Scan for the cell matching the given text and deliver its [x, y] coordinate at center. 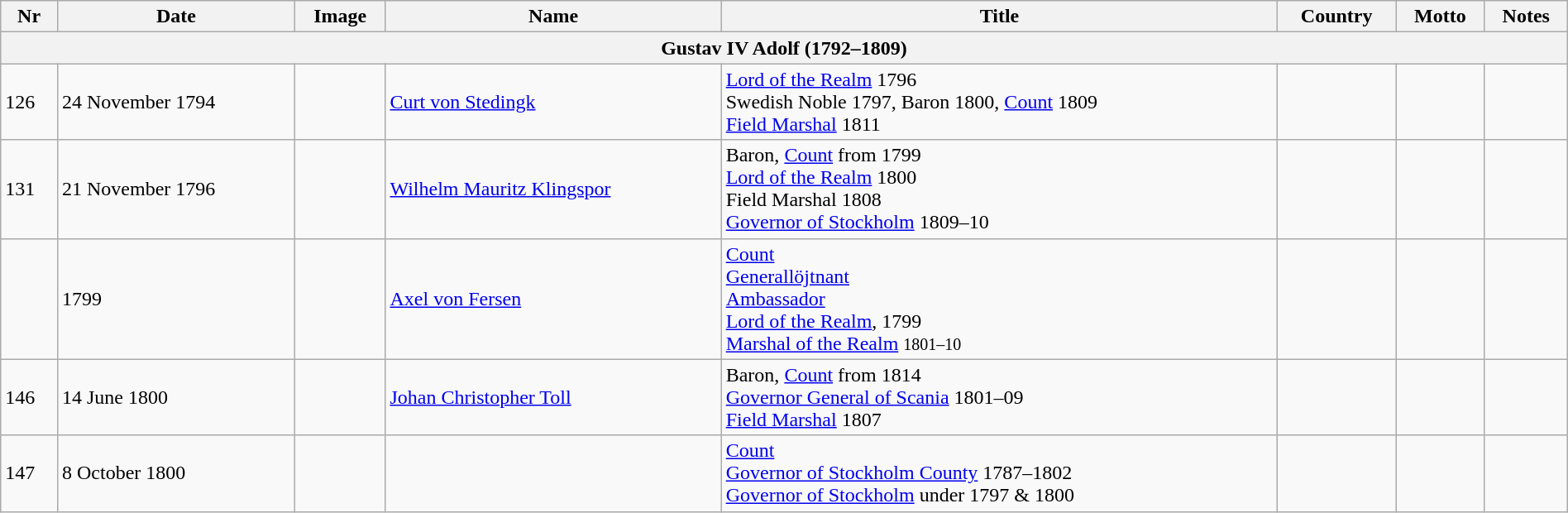
131 [30, 189]
147 [30, 473]
Nr [30, 17]
146 [30, 397]
Country [1336, 17]
CountGenerallöjtnantAmbassadorLord of the Realm, 1799Marshal of the Realm 1801–10 [999, 299]
Lord of the Realm 1796Swedish Noble 1797, Baron 1800, Count 1809Field Marshal 1811 [999, 102]
Name [553, 17]
126 [30, 102]
Title [999, 17]
Image [340, 17]
8 October 1800 [175, 473]
Johan Christopher Toll [553, 397]
Gustav IV Adolf (1792–1809) [784, 48]
Wilhelm Mauritz Klingspor [553, 189]
24 November 1794 [175, 102]
Motto [1441, 17]
Notes [1526, 17]
Baron, Count from 1814Governor General of Scania 1801–09Field Marshal 1807 [999, 397]
Axel von Fersen [553, 299]
Curt von Stedingk [553, 102]
21 November 1796 [175, 189]
CountGovernor of Stockholm County 1787–1802Governor of Stockholm under 1797 & 1800 [999, 473]
Baron, Count from 1799Lord of the Realm 1800Field Marshal 1808Governor of Stockholm 1809–10 [999, 189]
14 June 1800 [175, 397]
1799 [175, 299]
Date [175, 17]
